Identify which cell holds the provided text, then report its [X, Y] central coordinate. 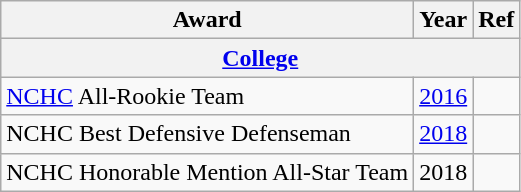
Year [444, 20]
NCHC Honorable Mention All-Star Team [208, 172]
NCHC All-Rookie Team [208, 96]
NCHC Best Defensive Defenseman [208, 134]
2016 [444, 96]
Award [208, 20]
Ref [496, 20]
College [260, 58]
